Find where the given text appears and provide that cell's center as [X, Y] coordinate. 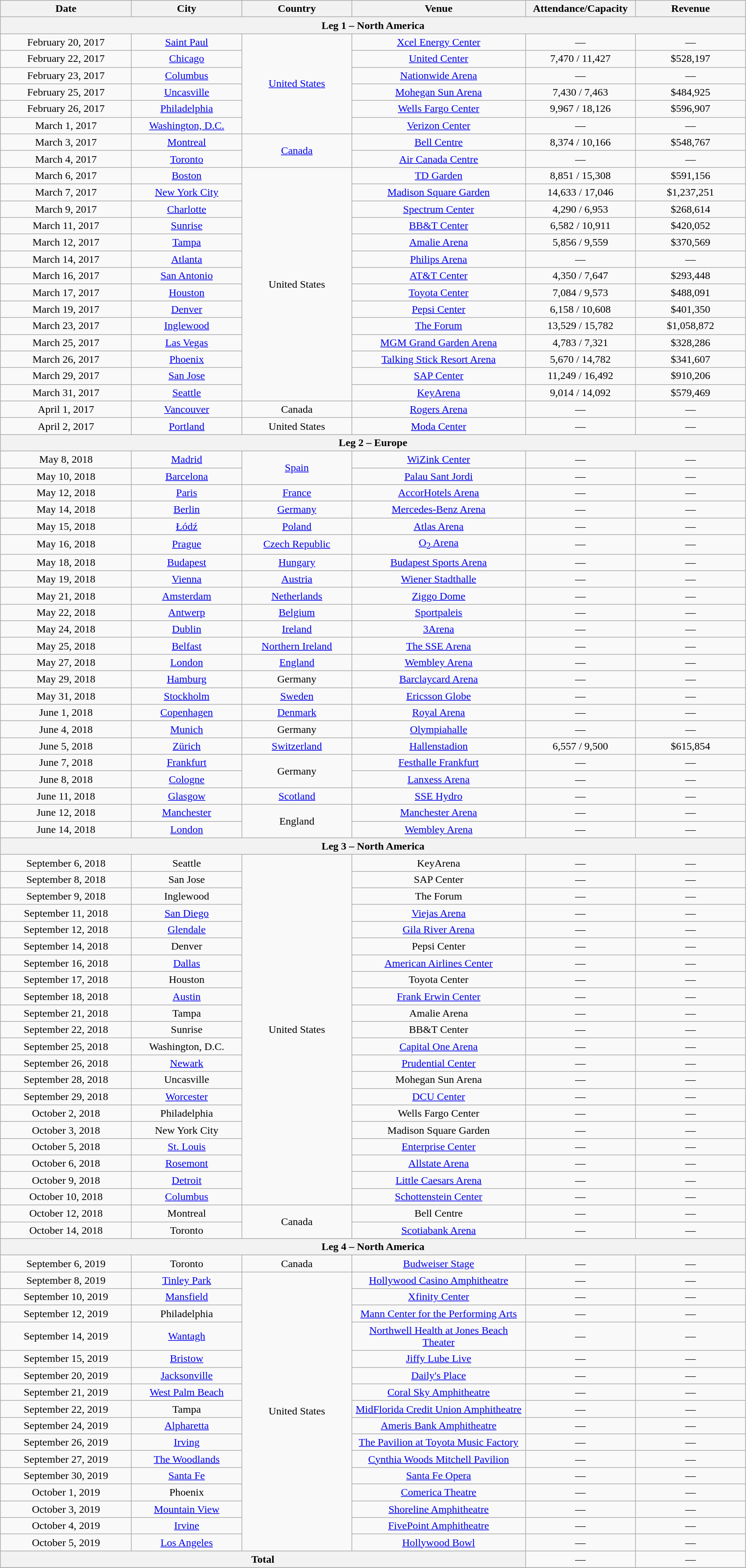
9,014 / 14,092 [580, 393]
Moda Center [439, 426]
May 25, 2018 [66, 646]
Xcel Energy Center [439, 42]
Budapest Sports Arena [439, 562]
March 26, 2017 [66, 359]
MidFlorida Credit Union Amphitheatre [439, 1409]
Talking Stick Resort Arena [439, 359]
Spectrum Center [439, 209]
March 9, 2017 [66, 209]
Leg 3 – North America [373, 846]
May 31, 2018 [66, 696]
May 12, 2018 [66, 493]
Jacksonville [187, 1375]
September 26, 2019 [66, 1442]
September 12, 2018 [66, 929]
May 24, 2018 [66, 629]
Shoreline Amphitheatre [439, 1509]
Amsterdam [187, 596]
Mansfield [187, 1297]
Total [263, 1559]
Palau Sant Jordi [439, 476]
AT&T Center [439, 276]
Frankfurt [187, 763]
Allstate Arena [439, 1163]
March 25, 2017 [66, 343]
May 18, 2018 [66, 562]
Wiener Stadthalle [439, 579]
WiZink Center [439, 459]
Newark [187, 1063]
Cologne [187, 779]
Spain [297, 468]
Frank Erwin Center [439, 997]
Vienna [187, 579]
Zürich [187, 746]
The Woodlands [187, 1459]
September 20, 2019 [66, 1375]
October 3, 2019 [66, 1509]
Stockholm [187, 696]
$591,156 [691, 175]
September 12, 2019 [66, 1314]
September 30, 2019 [66, 1475]
June 5, 2018 [66, 746]
Philips Arena [439, 259]
Leg 1 – North America [373, 25]
May 22, 2018 [66, 612]
Hungary [297, 562]
West Palm Beach [187, 1392]
Bristow [187, 1359]
March 11, 2017 [66, 226]
Irving [187, 1442]
March 16, 2017 [66, 276]
Rogers Arena [439, 409]
Scotland [297, 796]
Łódź [187, 526]
City [187, 9]
United Center [439, 59]
DCU Center [439, 1097]
Sportpaleis [439, 612]
Barclaycard Arena [439, 679]
Coral Sky Amphitheatre [439, 1392]
Venue [439, 9]
Verizon Center [439, 125]
$484,925 [691, 92]
The SSE Arena [439, 646]
$401,350 [691, 309]
September 9, 2018 [66, 896]
Hallenstadion [439, 746]
March 23, 2017 [66, 326]
May 10, 2018 [66, 476]
September 11, 2018 [66, 913]
Daily's Place [439, 1375]
Paris [187, 493]
Irvine [187, 1526]
October 9, 2018 [66, 1180]
September 6, 2019 [66, 1264]
$488,091 [691, 293]
May 15, 2018 [66, 526]
4,783 / 7,321 [580, 343]
$1,237,251 [691, 192]
October 10, 2018 [66, 1197]
8,851 / 15,308 [580, 175]
Olympiahalle [439, 729]
Mann Center for the Performing Arts [439, 1314]
Budweiser Stage [439, 1264]
San Antonio [187, 276]
Switzerland [297, 746]
Santa Fe [187, 1475]
5,856 / 9,559 [580, 243]
6,557 / 9,500 [580, 746]
Glendale [187, 929]
September 14, 2019 [66, 1336]
Chicago [187, 59]
Comerica Theatre [439, 1493]
Viejas Arena [439, 913]
Northwell Health at Jones Beach Theater [439, 1336]
Manchester [187, 813]
Ericsson Globe [439, 696]
Rosemont [187, 1163]
April 2, 2017 [66, 426]
June 1, 2018 [66, 713]
October 1, 2019 [66, 1493]
October 12, 2018 [66, 1214]
AccorHotels Arena [439, 493]
13,529 / 15,782 [580, 326]
Mercedes-Benz Arena [439, 510]
Denmark [297, 713]
Poland [297, 526]
$341,607 [691, 359]
March 4, 2017 [66, 159]
Charlotte [187, 209]
$370,569 [691, 243]
May 29, 2018 [66, 679]
October 5, 2018 [66, 1147]
October 5, 2019 [66, 1543]
Belgium [297, 612]
February 26, 2017 [66, 109]
Gila River Arena [439, 929]
Northern Ireland [297, 646]
June 4, 2018 [66, 729]
March 29, 2017 [66, 376]
$1,058,872 [691, 326]
February 20, 2017 [66, 42]
May 19, 2018 [66, 579]
Madrid [187, 459]
Little Caesars Arena [439, 1180]
June 7, 2018 [66, 763]
Attendance/Capacity [580, 9]
Nationwide Arena [439, 75]
Atlanta [187, 259]
4,290 / 6,953 [580, 209]
MGM Grand Garden Arena [439, 343]
Leg 2 – Europe [373, 443]
September 28, 2018 [66, 1080]
February 23, 2017 [66, 75]
St. Louis [187, 1147]
Tinley Park [187, 1280]
September 21, 2019 [66, 1392]
September 14, 2018 [66, 947]
7,084 / 9,573 [580, 293]
April 1, 2017 [66, 409]
Prudential Center [439, 1063]
Jiffy Lube Live [439, 1359]
6,582 / 10,911 [580, 226]
$910,206 [691, 376]
September 18, 2018 [66, 997]
May 21, 2018 [66, 596]
September 29, 2018 [66, 1097]
7,430 / 7,463 [580, 92]
June 14, 2018 [66, 829]
14,633 / 17,046 [580, 192]
Dallas [187, 963]
Portland [187, 426]
June 8, 2018 [66, 779]
Ireland [297, 629]
San Diego [187, 913]
October 4, 2019 [66, 1526]
Festhalle Frankfurt [439, 763]
September 16, 2018 [66, 963]
Ameris Bank Amphitheatre [439, 1425]
Belfast [187, 646]
Santa Fe Opera [439, 1475]
Hamburg [187, 679]
Enterprise Center [439, 1147]
September 27, 2019 [66, 1459]
FivePoint Amphitheatre [439, 1526]
Cynthia Woods Mitchell Pavilion [439, 1459]
Royal Arena [439, 713]
March 12, 2017 [66, 243]
SSE Hydro [439, 796]
Manchester Arena [439, 813]
Worcester [187, 1097]
Boston [187, 175]
$268,614 [691, 209]
The Pavilion at Toyota Music Factory [439, 1442]
Date [66, 9]
Leg 4 – North America [373, 1247]
September 15, 2019 [66, 1359]
$420,052 [691, 226]
September 22, 2018 [66, 1030]
March 7, 2017 [66, 192]
Budapest [187, 562]
May 27, 2018 [66, 662]
Hollywood Bowl [439, 1543]
October 6, 2018 [66, 1163]
March 31, 2017 [66, 393]
Austin [187, 997]
Sweden [297, 696]
11,249 / 16,492 [580, 376]
Saint Paul [187, 42]
Ziggo Dome [439, 596]
Revenue [691, 9]
Antwerp [187, 612]
8,374 / 10,166 [580, 142]
$596,907 [691, 109]
September 21, 2018 [66, 1013]
May 16, 2018 [66, 544]
Schottenstein Center [439, 1197]
March 19, 2017 [66, 309]
Copenhagen [187, 713]
Air Canada Centre [439, 159]
Alpharetta [187, 1425]
4,350 / 7,647 [580, 276]
September 8, 2018 [66, 879]
March 6, 2017 [66, 175]
$293,448 [691, 276]
February 25, 2017 [66, 92]
Vancouver [187, 409]
September 25, 2018 [66, 1047]
Las Vegas [187, 343]
6,158 / 10,608 [580, 309]
American Airlines Center [439, 963]
September 10, 2019 [66, 1297]
May 8, 2018 [66, 459]
Barcelona [187, 476]
Berlin [187, 510]
March 3, 2017 [66, 142]
Czech Republic [297, 544]
September 6, 2018 [66, 863]
Dublin [187, 629]
June 11, 2018 [66, 796]
March 17, 2017 [66, 293]
May 14, 2018 [66, 510]
Capital One Arena [439, 1047]
September 22, 2019 [66, 1409]
$548,767 [691, 142]
October 14, 2018 [66, 1230]
September 24, 2019 [66, 1425]
March 1, 2017 [66, 125]
Wantagh [187, 1336]
February 22, 2017 [66, 59]
$528,197 [691, 59]
Scotiabank Arena [439, 1230]
5,670 / 14,782 [580, 359]
O2 Arena [439, 544]
$579,469 [691, 393]
October 3, 2018 [66, 1130]
7,470 / 11,427 [580, 59]
$615,854 [691, 746]
3Arena [439, 629]
June 12, 2018 [66, 813]
September 8, 2019 [66, 1280]
Netherlands [297, 596]
Austria [297, 579]
Lanxess Arena [439, 779]
Munich [187, 729]
Detroit [187, 1180]
Hollywood Casino Amphitheatre [439, 1280]
Prague [187, 544]
March 14, 2017 [66, 259]
Los Angeles [187, 1543]
$328,286 [691, 343]
TD Garden [439, 175]
September 17, 2018 [66, 980]
September 26, 2018 [66, 1063]
October 2, 2018 [66, 1113]
9,967 / 18,126 [580, 109]
Glasgow [187, 796]
Xfinity Center [439, 1297]
Country [297, 9]
Atlas Arena [439, 526]
France [297, 493]
Mountain View [187, 1509]
